Return the [X, Y] coordinate for the center point of the cell that contains the specified text.  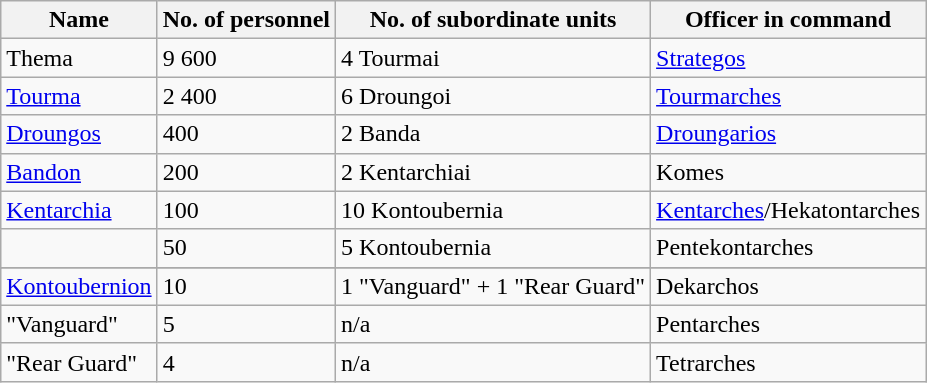
10 [246, 286]
6 Droungoi [494, 96]
400 [246, 134]
Pentarches [788, 324]
50 [246, 248]
Kontoubernion [79, 286]
"Rear Guard" [79, 362]
Kentarches/Hekatontarches [788, 210]
200 [246, 172]
No. of subordinate units [494, 20]
10 Kontoubernia [494, 210]
5 [246, 324]
Dekarchos [788, 286]
"Vanguard" [79, 324]
Tourma [79, 96]
Tetrarches [788, 362]
4 Tourmai [494, 58]
4 [246, 362]
Kentarchia [79, 210]
2 Kentarchiai [494, 172]
Bandon [79, 172]
100 [246, 210]
Droungarios [788, 134]
Droungos [79, 134]
Pentekontarches [788, 248]
Name [79, 20]
9 600 [246, 58]
Strategos [788, 58]
1 "Vanguard" + 1 "Rear Guard" [494, 286]
Tourmarches [788, 96]
Officer in command [788, 20]
2 Banda [494, 134]
5 Kontoubernia [494, 248]
Komes [788, 172]
Thema [79, 58]
No. of personnel [246, 20]
2 400 [246, 96]
